Output the [X, Y] coordinate of the center of the cell containing the given text.  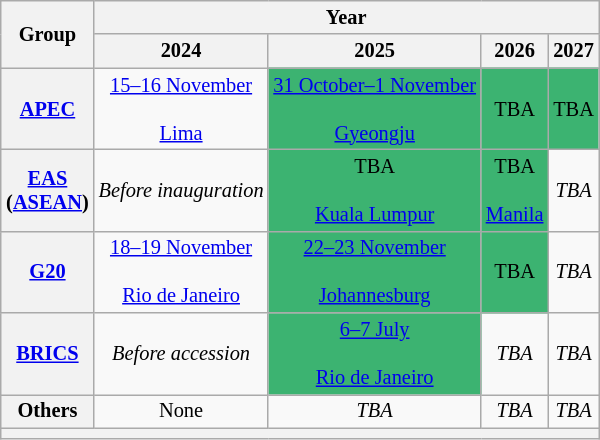
Others [47, 411]
Before accession [182, 354]
TBAKuala Lumpur [374, 190]
2026 [514, 51]
BRICS [47, 354]
6–7 JulyRio de Janeiro [374, 354]
15–16 NovemberLima [182, 109]
Before inauguration [182, 190]
TBAManila [514, 190]
18–19 NovemberRio de Janeiro [182, 272]
31 October–1 NovemberGyeongju [374, 109]
22–23 NovemberJohannesburg [374, 272]
2025 [374, 51]
APEC [47, 109]
Group [47, 34]
EAS(ASEAN) [47, 190]
2027 [573, 51]
G20 [47, 272]
2024 [182, 51]
None [182, 411]
Year [346, 17]
